Locate the cell with the specified text and output its (x, y) center coordinate. 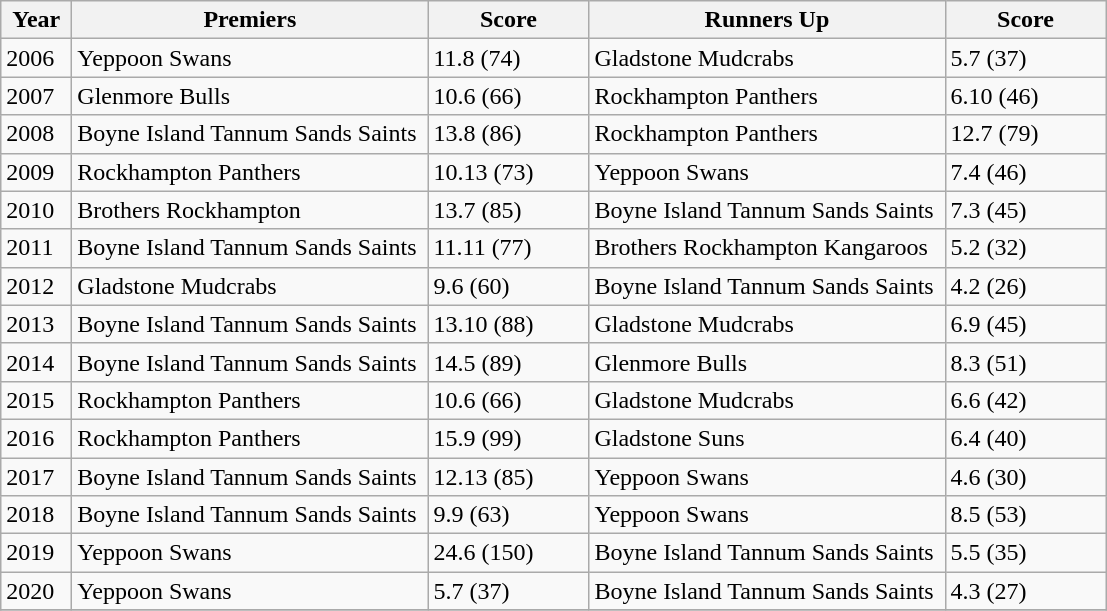
2012 (36, 286)
Year (36, 20)
8.3 (51) (1026, 362)
5.2 (32) (1026, 248)
5.5 (35) (1026, 553)
Runners Up (767, 20)
6.6 (42) (1026, 400)
9.6 (60) (508, 286)
Premiers (250, 20)
2016 (36, 438)
2010 (36, 210)
11.11 (77) (508, 248)
2015 (36, 400)
13.8 (86) (508, 134)
6.4 (40) (1026, 438)
4.3 (27) (1026, 591)
9.9 (63) (508, 515)
13.10 (88) (508, 324)
14.5 (89) (508, 362)
2014 (36, 362)
8.5 (53) (1026, 515)
2007 (36, 96)
4.2 (26) (1026, 286)
2019 (36, 553)
12.13 (85) (508, 477)
12.7 (79) (1026, 134)
2020 (36, 591)
24.6 (150) (508, 553)
7.3 (45) (1026, 210)
11.8 (74) (508, 58)
2008 (36, 134)
6.9 (45) (1026, 324)
2006 (36, 58)
15.9 (99) (508, 438)
6.10 (46) (1026, 96)
7.4 (46) (1026, 172)
2013 (36, 324)
2009 (36, 172)
10.13 (73) (508, 172)
Gladstone Suns (767, 438)
2011 (36, 248)
13.7 (85) (508, 210)
Brothers Rockhampton Kangaroos (767, 248)
2018 (36, 515)
Brothers Rockhampton (250, 210)
4.6 (30) (1026, 477)
2017 (36, 477)
